Return (X, Y) of the center of cell containing provided text 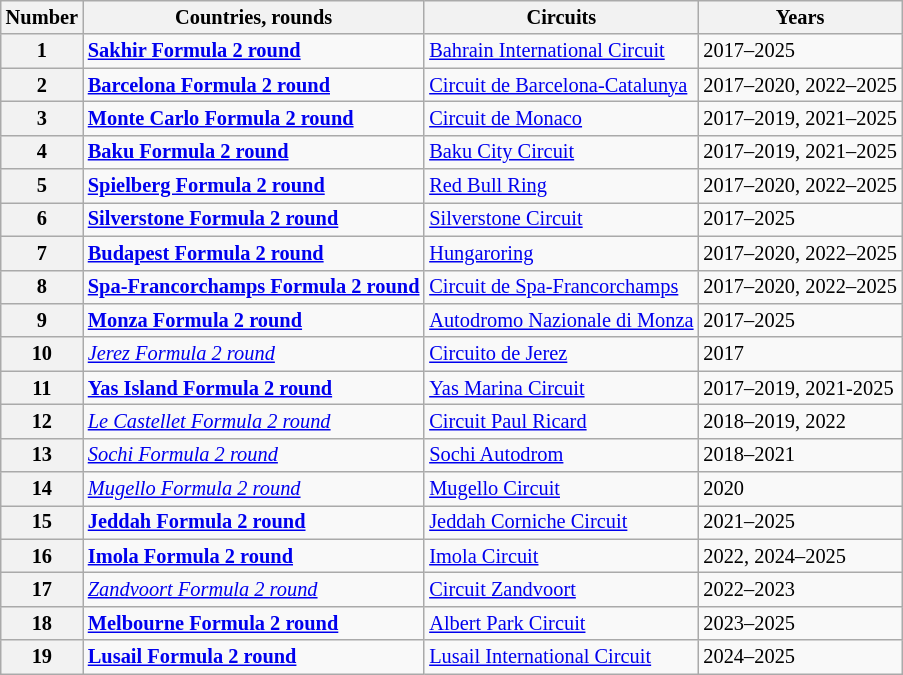
Autodromo Nazionale di Monza (561, 320)
2018–2021⁠ (800, 455)
Number (42, 17)
Bahrain International Circuit (561, 51)
3 (42, 118)
Lusail Formula 2 round (254, 657)
2020 (800, 489)
Lusail International Circuit (561, 657)
2017–2019, 2021⁠–2025 (800, 118)
Circuit de Spa-Francorchamps (561, 287)
2017 (800, 354)
2017–⁠2019, 2021–2025 (800, 152)
Spa-Francorchamps Formula 2 round (254, 287)
Circuits (561, 17)
Yas Island Formula 2 round (254, 388)
Monza Formula 2 round (254, 320)
15 (42, 522)
16 (42, 556)
Mugello Circuit (561, 489)
2 (42, 85)
Circuit Zandvoort (561, 589)
Melbourne Formula 2 round (254, 623)
2018–2019⁠, 2022 (800, 421)
2021–2025 (800, 522)
2017–⁠2025 (800, 51)
Le Castellet Formula 2 round (254, 421)
Circuito de Jerez (561, 354)
Spielberg Formula 2 round (254, 186)
Countries, rounds (254, 17)
Circuit de Barcelona-Catalunya (561, 85)
Zandvoort Formula 2 round (254, 589)
Baku Formula 2 round (254, 152)
Baku City Circuit (561, 152)
Jeddah Formula 2 round (254, 522)
17 (42, 589)
2022, 2024–2025 (800, 556)
Jerez Formula 2 round (254, 354)
10 (42, 354)
Hungaroring (561, 253)
2024–2025 (800, 657)
Silverstone Circuit (561, 219)
Circuit Paul Ricard (561, 421)
Years (800, 17)
11 (42, 388)
5 (42, 186)
Imola Circuit (561, 556)
Yas Marina Circuit (561, 388)
18 (42, 623)
Monte Carlo Formula 2 round (254, 118)
Albert Park Circuit (561, 623)
Sochi Autodrom (561, 455)
Red Bull Ring (561, 186)
19 (42, 657)
Imola Formula 2 round (254, 556)
Mugello Formula 2 round (254, 489)
8 (42, 287)
2017–2019, 2021⁠-2025 (800, 388)
Sakhir Formula 2 round (254, 51)
13 (42, 455)
Silverstone Formula 2 round (254, 219)
Barcelona Formula 2 round (254, 85)
Circuit de Monaco (561, 118)
4 (42, 152)
7 (42, 253)
Jeddah Corniche Circuit (561, 522)
6 (42, 219)
2022–2023 (800, 589)
14 (42, 489)
Budapest Formula 2 round (254, 253)
12 (42, 421)
Sochi Formula 2 round (254, 455)
9 (42, 320)
1 (42, 51)
2023–2025 (800, 623)
